Return (x, y) of the center of cell containing provided text 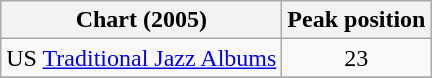
23 (356, 58)
US Traditional Jazz Albums (142, 58)
Peak position (356, 20)
Chart (2005) (142, 20)
